Return the (x, y) coordinate for the center point of the cell that contains the specified text.  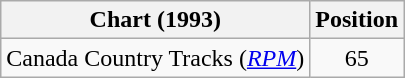
Canada Country Tracks (RPM) (156, 58)
Chart (1993) (156, 20)
Position (357, 20)
65 (357, 58)
